Extract the (X, Y) coordinate from the center of the cell holding the provided text.  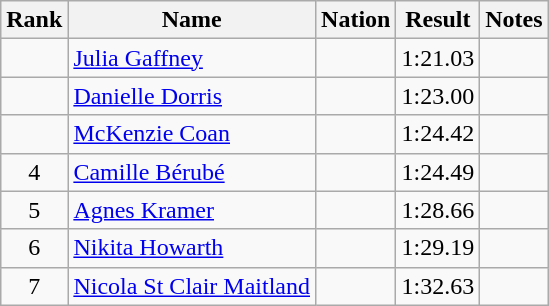
4 (34, 172)
1:24.49 (438, 172)
Camille Bérubé (192, 172)
7 (34, 286)
1:21.03 (438, 58)
Name (192, 20)
1:28.66 (438, 210)
1:23.00 (438, 96)
Notes (514, 20)
6 (34, 248)
5 (34, 210)
Nation (356, 20)
Agnes Kramer (192, 210)
1:32.63 (438, 286)
Rank (34, 20)
1:29.19 (438, 248)
Julia Gaffney (192, 58)
Danielle Dorris (192, 96)
Nikita Howarth (192, 248)
Result (438, 20)
1:24.42 (438, 134)
Nicola St Clair Maitland (192, 286)
McKenzie Coan (192, 134)
